From the cell containing the given text, extract its center point as (x, y) coordinate. 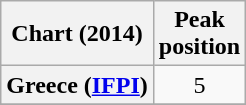
Chart (2014) (78, 34)
Greece (IFPI) (78, 85)
Peakposition (199, 34)
5 (199, 85)
